Return (x, y) of the center of cell containing provided text 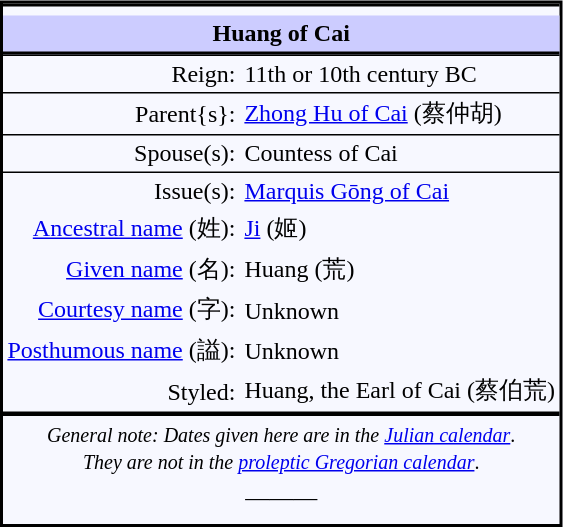
Huang (荒) (400, 270)
Reign: (122, 73)
Courtesy name (字): (122, 310)
General note: Dates given here are in the Julian calendar.They are not in the proleptic Gregorian calendar. (282, 446)
Spouse(s): (122, 153)
Parent{s}: (122, 113)
Ji (姬) (400, 229)
Styled: (122, 391)
Zhong Hu of Cai (蔡仲胡) (400, 113)
Huang of Cai (282, 36)
Posthumous name (謚): (122, 350)
Countess of Cai (400, 153)
——— (282, 497)
Marquis Gōng of Cai (400, 191)
Issue(s): (122, 191)
Given name (名): (122, 270)
11th or 10th century BC (400, 73)
Huang, the Earl of Cai (蔡伯荒) (400, 391)
Ancestral name (姓): (122, 229)
